Return (x, y) of the center of cell containing provided text 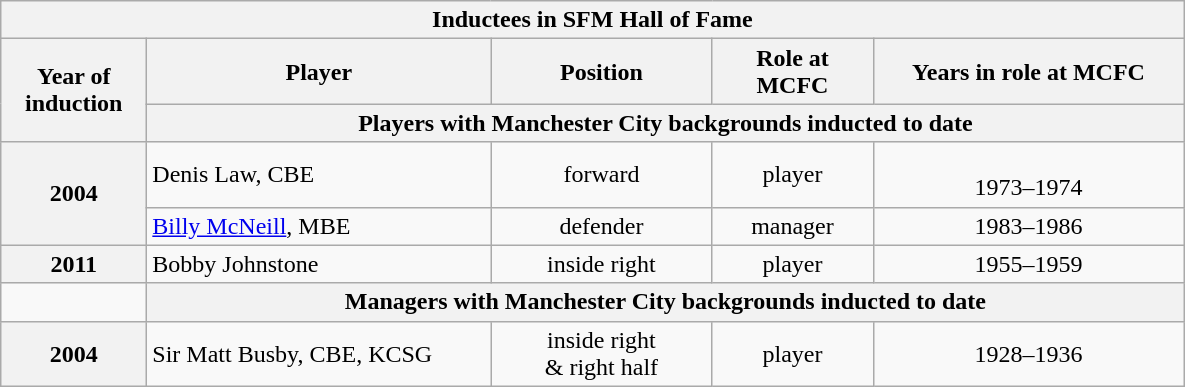
Sir Matt Busby, CBE, KCSG (319, 354)
1928–1936 (1028, 354)
Denis Law, CBE (319, 174)
Years in role at MCFC (1028, 72)
Role at MCFC (792, 72)
1973–1974 (1028, 174)
Position (602, 72)
1983–1986 (1028, 226)
inside right (602, 264)
Player (319, 72)
Inductees in SFM Hall of Fame (592, 20)
1955–1959 (1028, 264)
forward (602, 174)
manager (792, 226)
Bobby Johnstone (319, 264)
defender (602, 226)
inside right & right half (602, 354)
Year of induction (74, 90)
Players with Manchester City backgrounds inducted to date (666, 123)
Billy McNeill, MBE (319, 226)
2011 (74, 264)
Managers with Manchester City backgrounds inducted to date (666, 302)
